Identify which cell holds the provided text, then report its (x, y) central coordinate. 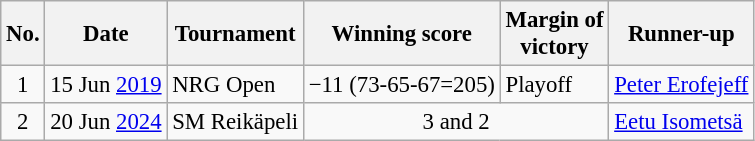
Eetu Isometsä (682, 122)
3 and 2 (456, 122)
15 Jun 2019 (106, 85)
Date (106, 34)
2 (23, 122)
−11 (73-65-67=205) (402, 85)
SM Reikäpeli (236, 122)
Tournament (236, 34)
NRG Open (236, 85)
Winning score (402, 34)
Peter Erofejeff (682, 85)
1 (23, 85)
20 Jun 2024 (106, 122)
Margin ofvictory (554, 34)
Playoff (554, 85)
No. (23, 34)
Runner-up (682, 34)
